Provide the [X, Y] coordinate of the cell's center where the given text is located.  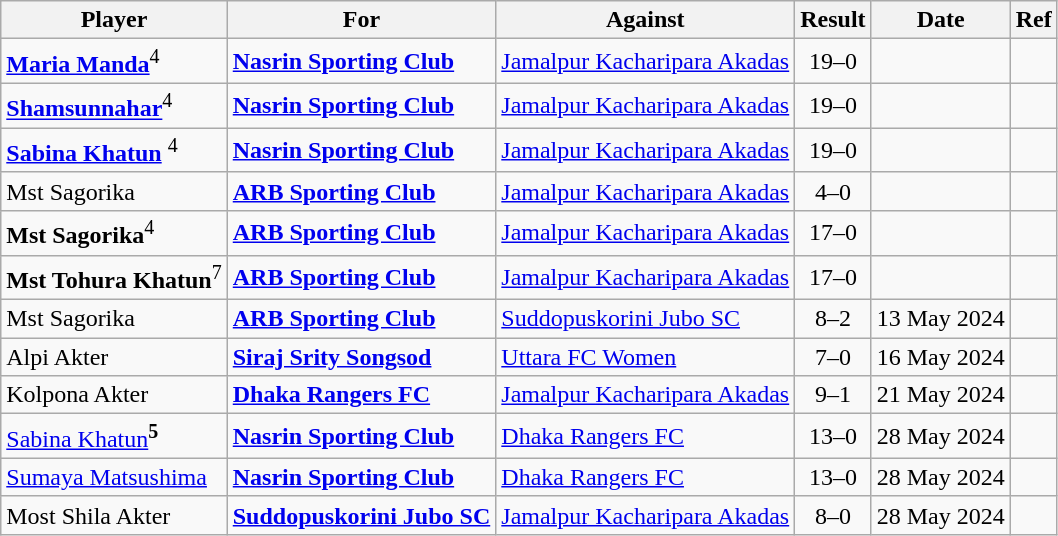
Shamsunnahar4 [114, 106]
Player [114, 20]
Uttara FC Women [646, 357]
Against [646, 20]
Sabina Khatun5 [114, 436]
9–1 [833, 395]
Kolpona Akter [114, 395]
Result [833, 20]
Sabina Khatun 4 [114, 150]
8–0 [833, 515]
Date [940, 20]
Siraj Srity Songsod [362, 357]
Alpi Akter [114, 357]
For [362, 20]
Maria Manda4 [114, 62]
13 May 2024 [940, 319]
16 May 2024 [940, 357]
Sumaya Matsushima [114, 477]
Ref [1034, 20]
Most Shila Akter [114, 515]
8–2 [833, 319]
7–0 [833, 357]
Mst Tohura Khatun7 [114, 278]
21 May 2024 [940, 395]
Mst Sagorika4 [114, 234]
4–0 [833, 191]
